Find where the given text appears and provide that cell's center as (X, Y) coordinate. 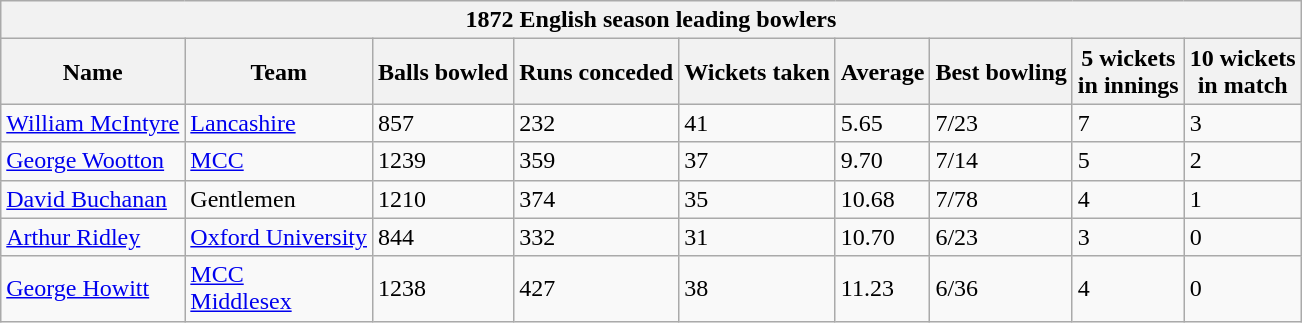
232 (596, 123)
11.23 (882, 288)
MCCMiddlesex (279, 288)
7 (1128, 123)
Average (882, 72)
10.68 (882, 199)
1238 (444, 288)
Runs conceded (596, 72)
Lancashire (279, 123)
5 (1128, 161)
Balls bowled (444, 72)
Oxford University (279, 237)
MCC (279, 161)
7/14 (1001, 161)
Team (279, 72)
5 wicketsin innings (1128, 72)
844 (444, 237)
1872 English season leading bowlers (651, 20)
38 (758, 288)
37 (758, 161)
Wickets taken (758, 72)
31 (758, 237)
359 (596, 161)
6/36 (1001, 288)
David Buchanan (93, 199)
6/23 (1001, 237)
41 (758, 123)
9.70 (882, 161)
7/78 (1001, 199)
5.65 (882, 123)
Best bowling (1001, 72)
1210 (444, 199)
7/23 (1001, 123)
427 (596, 288)
1239 (444, 161)
William McIntyre (93, 123)
2 (1242, 161)
1 (1242, 199)
10.70 (882, 237)
Name (93, 72)
Arthur Ridley (93, 237)
857 (444, 123)
George Howitt (93, 288)
George Wootton (93, 161)
10 wicketsin match (1242, 72)
332 (596, 237)
Gentlemen (279, 199)
374 (596, 199)
35 (758, 199)
